Pinpoint the cell where the given text exists, returning its [X, Y] midpoint coordinate. 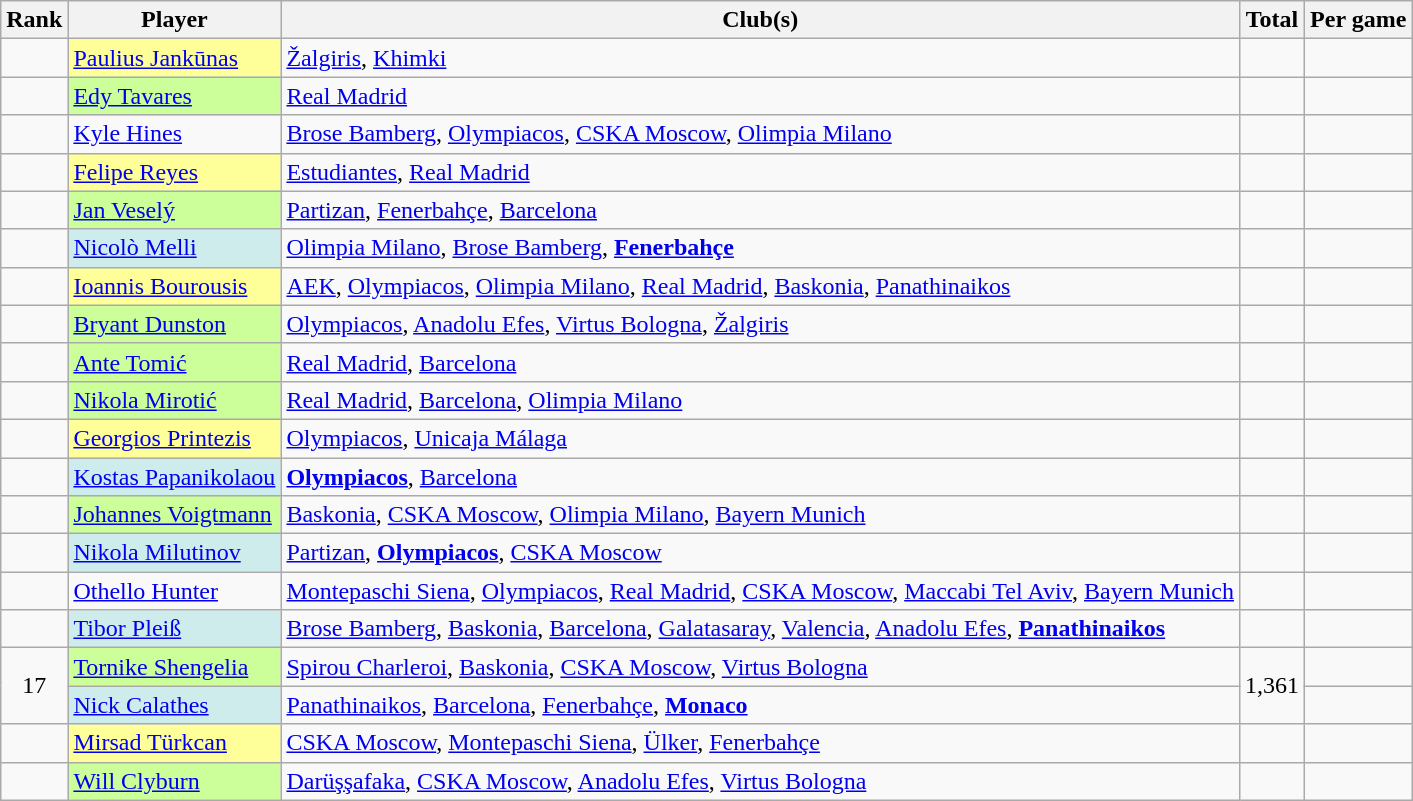
Nicolò Melli [174, 248]
AEK, Olympiacos, Olimpia Milano, Real Madrid, Baskonia, Panathinaikos [760, 286]
Estudiantes, Real Madrid [760, 172]
1,361 [1272, 686]
Will Clyburn [174, 781]
Spirou Charleroi, Baskonia, CSKA Moscow, Virtus Bologna [760, 667]
Montepaschi Siena, Olympiacos, Real Madrid, CSKA Moscow, Maccabi Tel Aviv, Bayern Munich [760, 591]
Kyle Hines [174, 134]
Brose Bamberg, Baskonia, Barcelona, Galatasaray, Valencia, Anadolu Efes, Panathinaikos [760, 629]
Per game [1358, 20]
Partizan, Fenerbahçe, Barcelona [760, 210]
Ante Tomić [174, 362]
Olympiacos, Anadolu Efes, Virtus Bologna, Žalgiris [760, 324]
Kostas Papanikolaou [174, 477]
Nikola Mirotić [174, 400]
Nikola Milutinov [174, 553]
Olympiacos, Unicaja Málaga [760, 438]
Darüşşafaka, CSKA Moscow, Anadolu Efes, Virtus Bologna [760, 781]
Club(s) [760, 20]
Real Madrid, Barcelona, Olimpia Milano [760, 400]
Jan Veselý [174, 210]
Olimpia Milano, Brose Bamberg, Fenerbahçe [760, 248]
Bryant Dunston [174, 324]
CSKA Moscow, Montepaschi Siena, Ülker, Fenerbahçe [760, 743]
Ioannis Bourousis [174, 286]
Edy Tavares [174, 96]
Baskonia, CSKA Moscow, Olimpia Milano, Bayern Munich [760, 515]
Tibor Pleiß [174, 629]
Žalgiris, Khimki [760, 58]
Paulius Jankūnas [174, 58]
Georgios Printezis [174, 438]
17 [34, 686]
Rank [34, 20]
Real Madrid, Barcelona [760, 362]
Panathinaikos, Barcelona, Fenerbahçe, Monaco [760, 705]
Total [1272, 20]
Partizan, Olympiacos, CSKA Moscow [760, 553]
Tornike Shengelia [174, 667]
Player [174, 20]
Othello Hunter [174, 591]
Brose Bamberg, Olympiacos, CSKA Moscow, Olimpia Milano [760, 134]
Johannes Voigtmann [174, 515]
Felipe Reyes [174, 172]
Real Madrid [760, 96]
Mirsad Türkcan [174, 743]
Nick Calathes [174, 705]
Olympiacos, Barcelona [760, 477]
